Return (X, Y) of the center of cell containing provided text 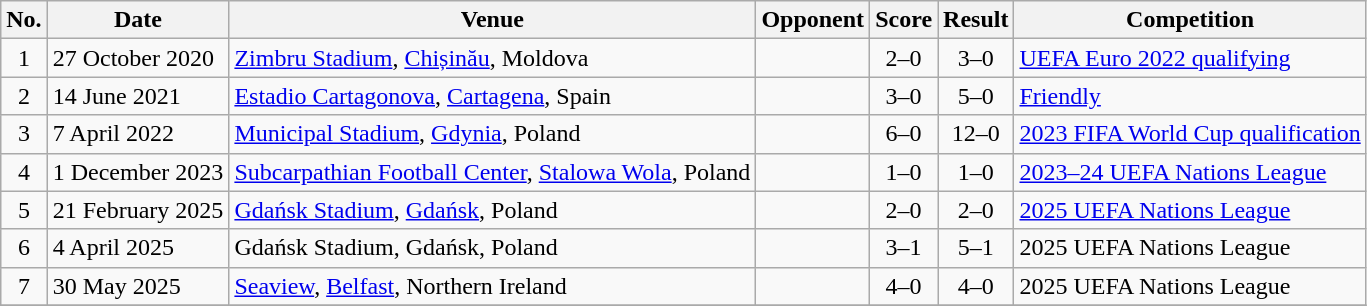
4 (24, 172)
1 (24, 58)
3 (24, 134)
Result (976, 20)
Date (138, 20)
12–0 (976, 134)
14 June 2021 (138, 96)
7 April 2022 (138, 134)
Estadio Cartagonova, Cartagena, Spain (492, 96)
No. (24, 20)
2023 FIFA World Cup qualification (1190, 134)
Score (904, 20)
Seaview, Belfast, Northern Ireland (492, 286)
5–1 (976, 248)
5 (24, 210)
6–0 (904, 134)
2 (24, 96)
5–0 (976, 96)
Friendly (1190, 96)
2023–24 UEFA Nations League (1190, 172)
Municipal Stadium, Gdynia, Poland (492, 134)
7 (24, 286)
Opponent (813, 20)
Subcarpathian Football Center, Stalowa Wola, Poland (492, 172)
21 February 2025 (138, 210)
30 May 2025 (138, 286)
27 October 2020 (138, 58)
Zimbru Stadium, Chișinău, Moldova (492, 58)
3–1 (904, 248)
Competition (1190, 20)
UEFA Euro 2022 qualifying (1190, 58)
Venue (492, 20)
6 (24, 248)
4 April 2025 (138, 248)
1 December 2023 (138, 172)
